Return the [x, y] coordinate for the center point of the cell that contains the specified text.  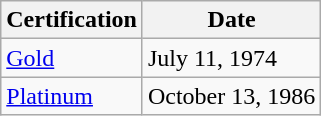
Platinum [72, 96]
October 13, 1986 [231, 96]
July 11, 1974 [231, 58]
Gold [72, 58]
Certification [72, 20]
Date [231, 20]
